Determine the [X, Y] coordinate at the center of the cell enclosing the given text.  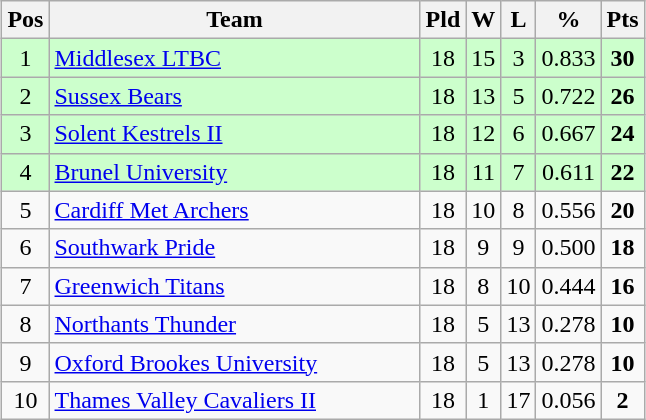
16 [622, 286]
0.833 [568, 58]
0.056 [568, 400]
Oxford Brookes University [234, 362]
0.556 [568, 210]
Thames Valley Cavaliers II [234, 400]
Pts [622, 20]
22 [622, 172]
0.500 [568, 248]
Middlesex LTBC [234, 58]
Greenwich Titans [234, 286]
L [518, 20]
Pld [443, 20]
26 [622, 96]
20 [622, 210]
% [568, 20]
Pos [26, 20]
4 [26, 172]
17 [518, 400]
12 [484, 134]
Solent Kestrels II [234, 134]
11 [484, 172]
0.444 [568, 286]
0.722 [568, 96]
Southwark Pride [234, 248]
Brunel University [234, 172]
Cardiff Met Archers [234, 210]
15 [484, 58]
30 [622, 58]
W [484, 20]
Sussex Bears [234, 96]
0.667 [568, 134]
Northants Thunder [234, 324]
Team [234, 20]
24 [622, 134]
0.611 [568, 172]
